Detect which cell encompasses the target text, then output its [x, y] center coordinate. 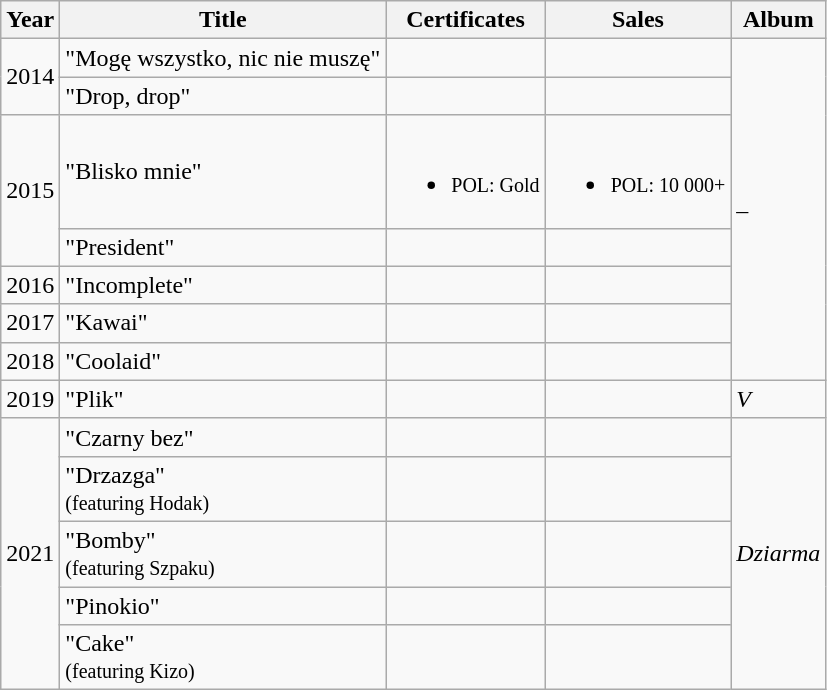
"President" [223, 247]
– [778, 210]
"Cake"(featuring Kizo) [223, 658]
Sales [638, 20]
Album [778, 20]
"Drop, drop" [223, 96]
"Czarny bez" [223, 437]
"Pinokio" [223, 605]
"Bomby"(featuring Szpaku) [223, 554]
"Coolaid" [223, 361]
"Incomplete" [223, 285]
Certificates [466, 20]
Title [223, 20]
"Plik" [223, 399]
V [778, 399]
Dziarma [778, 554]
POL: Gold [466, 172]
2017 [30, 323]
"Kawai" [223, 323]
2021 [30, 554]
Year [30, 20]
2016 [30, 285]
2019 [30, 399]
2018 [30, 361]
2014 [30, 77]
"Mogę wszystko, nic nie muszę" [223, 58]
"Blisko mnie" [223, 172]
"Drzazga"(featuring Hodak) [223, 488]
2015 [30, 190]
POL: 10 000+ [638, 172]
